From the cell containing the given text, extract its center point as [x, y] coordinate. 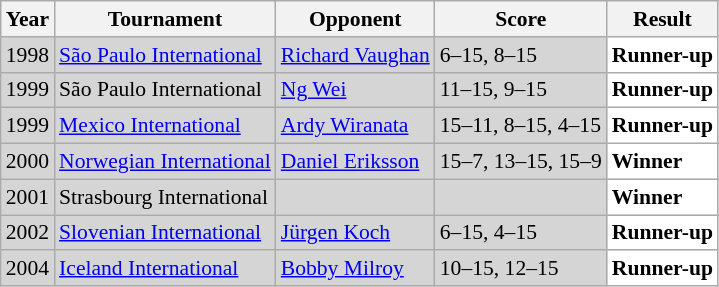
2002 [28, 233]
6–15, 4–15 [521, 233]
1998 [28, 55]
Daniel Eriksson [356, 162]
15–11, 8–15, 4–15 [521, 126]
Jürgen Koch [356, 233]
Mexico International [165, 126]
2004 [28, 269]
Ng Wei [356, 90]
Ardy Wiranata [356, 126]
Bobby Milroy [356, 269]
Slovenian International [165, 233]
Result [662, 19]
Opponent [356, 19]
6–15, 8–15 [521, 55]
Strasbourg International [165, 197]
2000 [28, 162]
15–7, 13–15, 15–9 [521, 162]
Richard Vaughan [356, 55]
2001 [28, 197]
Norwegian International [165, 162]
10–15, 12–15 [521, 269]
11–15, 9–15 [521, 90]
Iceland International [165, 269]
Score [521, 19]
Year [28, 19]
Tournament [165, 19]
